Determine the (x, y) coordinate at the center of the cell enclosing the given text.  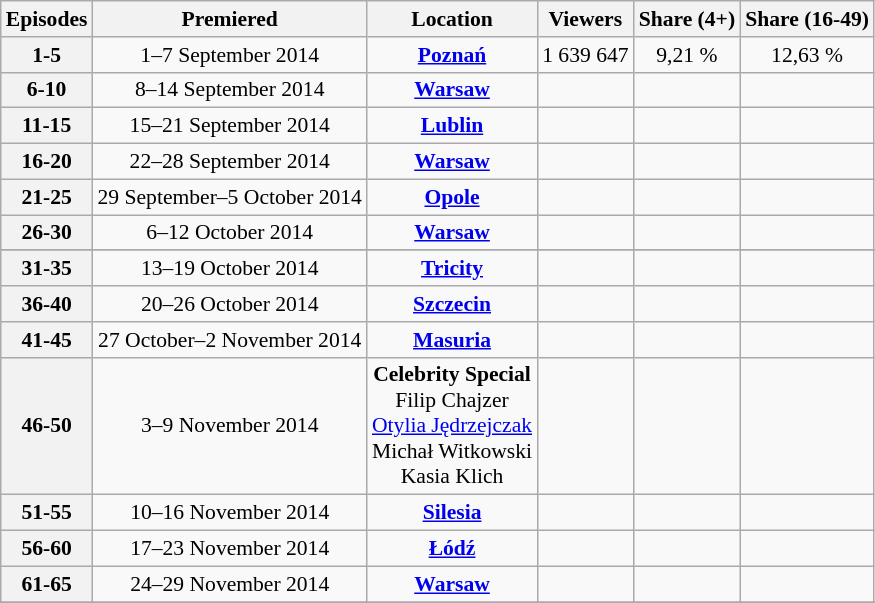
13–19 October 2014 (229, 269)
9,21 % (688, 55)
10–16 November 2014 (229, 513)
6–12 October 2014 (229, 233)
26-30 (47, 233)
Premiered (229, 19)
16-20 (47, 162)
Silesia (452, 513)
41-45 (47, 340)
56-60 (47, 549)
24–29 November 2014 (229, 584)
29 September–5 October 2014 (229, 197)
Share (4+) (688, 19)
22–28 September 2014 (229, 162)
Episodes (47, 19)
31-35 (47, 269)
3–9 November 2014 (229, 426)
Szczecin (452, 304)
Łódź (452, 549)
Masuria (452, 340)
1 639 647 (585, 55)
Share (16-49) (807, 19)
27 October–2 November 2014 (229, 340)
46-50 (47, 426)
Opole (452, 197)
21-25 (47, 197)
Viewers (585, 19)
36-40 (47, 304)
15–21 September 2014 (229, 126)
17–23 November 2014 (229, 549)
61-65 (47, 584)
Lublin (452, 126)
11-15 (47, 126)
20–26 October 2014 (229, 304)
Celebrity Special Filip Chajzer Otylia Jędrzejczak Michał Witkowski Kasia Klich (452, 426)
1-5 (47, 55)
8–14 September 2014 (229, 90)
1–7 September 2014 (229, 55)
Location (452, 19)
Poznań (452, 55)
51-55 (47, 513)
6-10 (47, 90)
12,63 % (807, 55)
Tricity (452, 269)
